Output the (X, Y) coordinate of the center of the cell containing the given text.  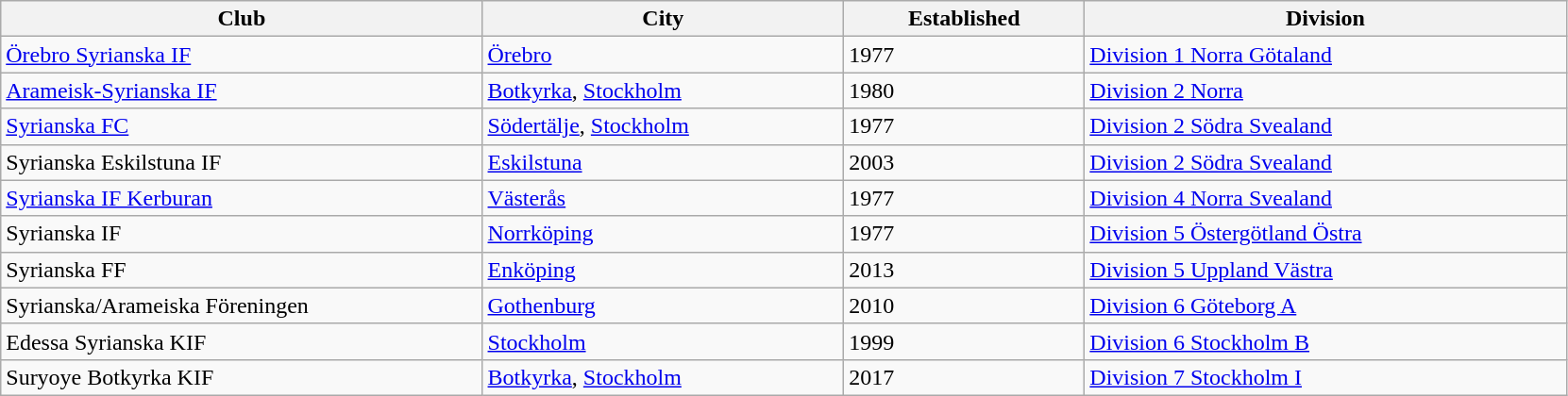
Division 6 Göteborg A (1325, 305)
Enköping (663, 270)
Syrianska IF (242, 234)
Syrianska FF (242, 270)
Syrianska IF Kerburan (242, 198)
Division 1 Norra Götaland (1325, 55)
Stockholm (663, 341)
2017 (965, 377)
City (663, 19)
Division (1325, 19)
Suryoye Botkyrka KIF (242, 377)
Division 4 Norra Svealand (1325, 198)
1999 (965, 341)
Division 6 Stockholm B (1325, 341)
Established (965, 19)
Västerås (663, 198)
Syrianska Eskilstuna IF (242, 162)
Edessa Syrianska KIF (242, 341)
Division 2 Norra (1325, 91)
Division 7 Stockholm I (1325, 377)
Södertälje, Stockholm (663, 126)
Division 5 Uppland Västra (1325, 270)
Örebro Syrianska IF (242, 55)
Örebro (663, 55)
2003 (965, 162)
Arameisk-Syrianska IF (242, 91)
Syrianska FC (242, 126)
Norrköping (663, 234)
Syrianska/Arameiska Föreningen (242, 305)
Gothenburg (663, 305)
Division 5 Östergötland Östra (1325, 234)
2010 (965, 305)
1980 (965, 91)
2013 (965, 270)
Eskilstuna (663, 162)
Club (242, 19)
